Output the [X, Y] coordinate of the center of the cell containing the given text.  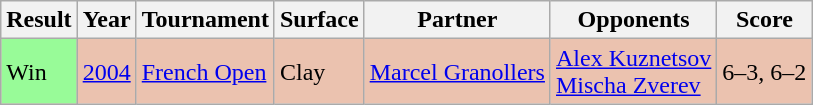
Clay [319, 72]
Opponents [633, 20]
Year [106, 20]
2004 [106, 72]
Tournament [205, 20]
Score [764, 20]
Alex Kuznetsov Mischa Zverev [633, 72]
Partner [457, 20]
French Open [205, 72]
6–3, 6–2 [764, 72]
Surface [319, 20]
Win [39, 72]
Marcel Granollers [457, 72]
Result [39, 20]
